Capture the cell that displays the provided text and extract its (x, y) central coordinate. 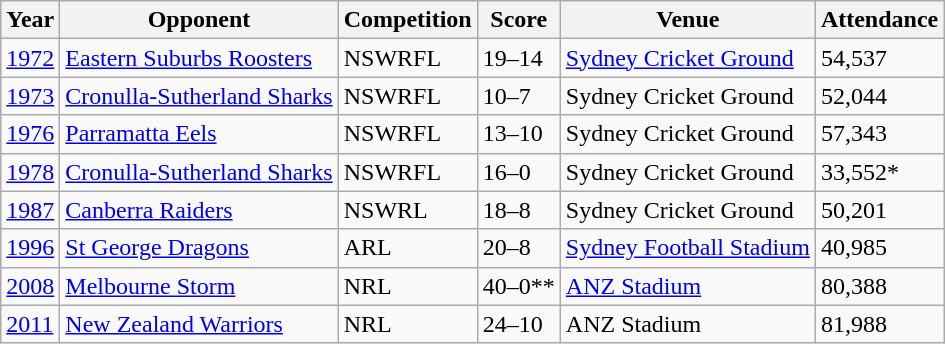
1996 (30, 248)
40–0** (518, 286)
Melbourne Storm (199, 286)
St George Dragons (199, 248)
52,044 (879, 96)
ARL (408, 248)
Attendance (879, 20)
80,388 (879, 286)
1978 (30, 172)
50,201 (879, 210)
Eastern Suburbs Roosters (199, 58)
1973 (30, 96)
1987 (30, 210)
Parramatta Eels (199, 134)
33,552* (879, 172)
16–0 (518, 172)
1976 (30, 134)
Canberra Raiders (199, 210)
1972 (30, 58)
2008 (30, 286)
Score (518, 20)
18–8 (518, 210)
Competition (408, 20)
13–10 (518, 134)
54,537 (879, 58)
10–7 (518, 96)
Opponent (199, 20)
24–10 (518, 324)
New Zealand Warriors (199, 324)
20–8 (518, 248)
81,988 (879, 324)
2011 (30, 324)
19–14 (518, 58)
Sydney Football Stadium (688, 248)
Year (30, 20)
57,343 (879, 134)
Venue (688, 20)
40,985 (879, 248)
NSWRL (408, 210)
